From the cell containing the given text, extract its center point as (x, y) coordinate. 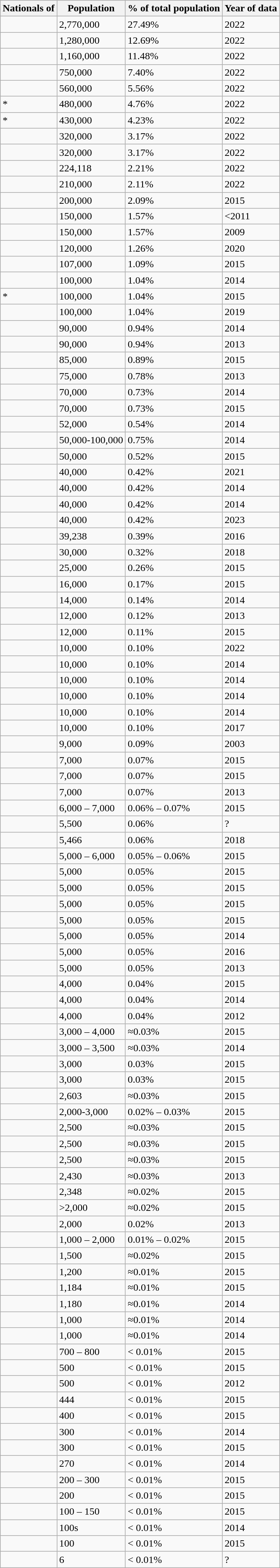
Nationals of (29, 8)
<2011 (251, 216)
0.17% (174, 584)
1,000 – 2,000 (91, 1240)
1,184 (91, 1288)
5,500 (91, 824)
4.23% (174, 120)
700 – 800 (91, 1352)
85,000 (91, 360)
75,000 (91, 376)
2021 (251, 472)
0.12% (174, 616)
2003 (251, 744)
4.76% (174, 104)
0.54% (174, 424)
3,000 – 3,500 (91, 1048)
Population (91, 8)
430,000 (91, 120)
>2,000 (91, 1208)
12.69% (174, 40)
11.48% (174, 56)
107,000 (91, 264)
1,500 (91, 1256)
14,000 (91, 600)
444 (91, 1400)
0.39% (174, 536)
5,000 – 6,000 (91, 856)
0.02% (174, 1224)
5.56% (174, 88)
0.52% (174, 456)
1,280,000 (91, 40)
5,466 (91, 840)
9,000 (91, 744)
2019 (251, 312)
1,180 (91, 1304)
100 – 150 (91, 1512)
224,118 (91, 168)
100s (91, 1528)
2.11% (174, 184)
25,000 (91, 568)
200 (91, 1496)
52,000 (91, 424)
% of total population (174, 8)
0.75% (174, 440)
200 – 300 (91, 1479)
2020 (251, 248)
2,000-3,000 (91, 1112)
210,000 (91, 184)
2,770,000 (91, 24)
39,238 (91, 536)
2,000 (91, 1224)
16,000 (91, 584)
0.02% – 0.03% (174, 1112)
2023 (251, 520)
27.49% (174, 24)
30,000 (91, 552)
0.05% – 0.06% (174, 856)
2.21% (174, 168)
120,000 (91, 248)
2,603 (91, 1096)
0.32% (174, 552)
Year of data (251, 8)
0.89% (174, 360)
1,200 (91, 1272)
0.78% (174, 376)
2,348 (91, 1192)
7.40% (174, 72)
2009 (251, 232)
2,430 (91, 1176)
0.11% (174, 632)
50,000 (91, 456)
6 (91, 1560)
1,160,000 (91, 56)
0.26% (174, 568)
1.26% (174, 248)
50,000-100,000 (91, 440)
1.09% (174, 264)
100 (91, 1544)
2.09% (174, 200)
200,000 (91, 200)
560,000 (91, 88)
0.09% (174, 744)
750,000 (91, 72)
0.14% (174, 600)
6,000 – 7,000 (91, 808)
3,000 – 4,000 (91, 1032)
0.01% – 0.02% (174, 1240)
270 (91, 1463)
480,000 (91, 104)
2017 (251, 728)
400 (91, 1415)
0.06% – 0.07% (174, 808)
